Locate the cell with the specified text and output its (x, y) center coordinate. 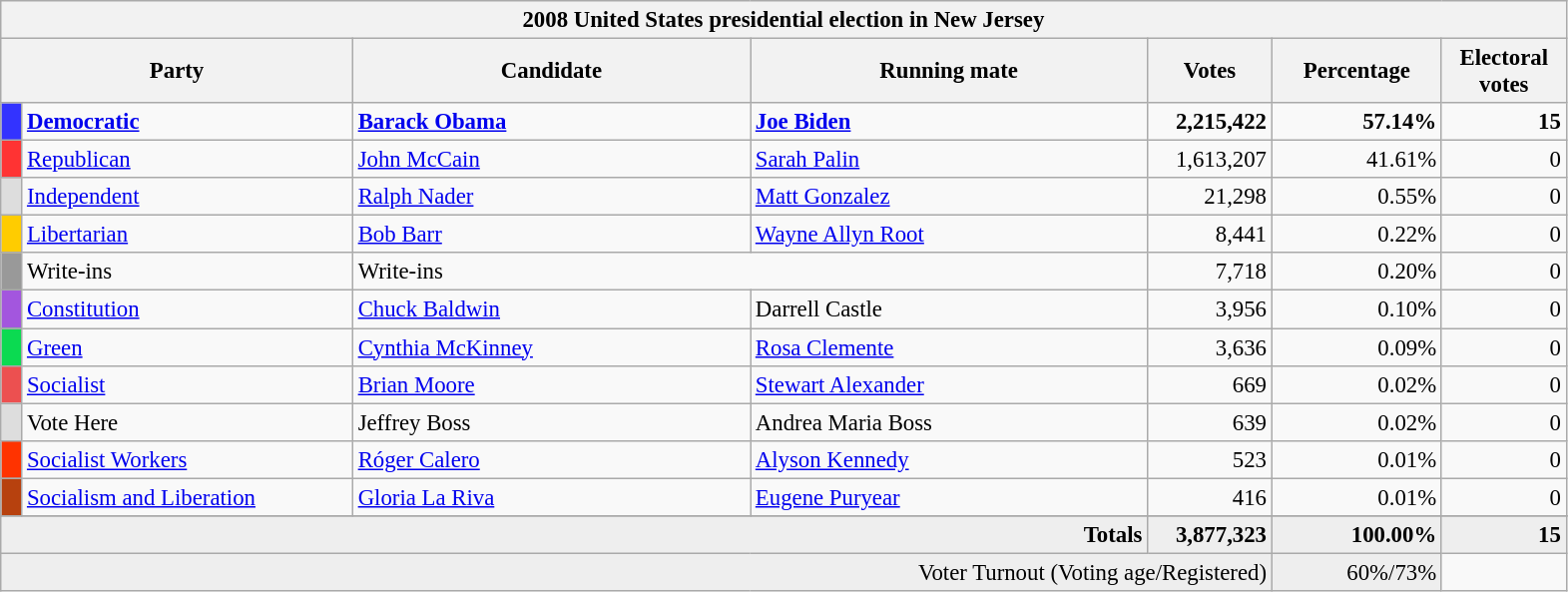
Socialism and Liberation (188, 497)
Constitution (188, 309)
Chuck Baldwin (551, 309)
416 (1210, 497)
Running mate (949, 72)
Democratic (188, 122)
523 (1210, 459)
Stewart Alexander (949, 384)
8,441 (1210, 235)
Percentage (1356, 72)
60%/73% (1356, 572)
Ralph Nader (551, 197)
3,956 (1210, 309)
Candidate (551, 72)
Jeffrey Boss (551, 422)
Alyson Kennedy (949, 459)
Andrea Maria Boss (949, 422)
21,298 (1210, 197)
Rosa Clemente (949, 347)
0.55% (1356, 197)
Gloria La Riva (551, 497)
Republican (188, 160)
41.61% (1356, 160)
Voter Turnout (Voting age/Registered) (637, 572)
Cynthia McKinney (551, 347)
Electoral votes (1503, 72)
0.20% (1356, 273)
Róger Calero (551, 459)
57.14% (1356, 122)
Totals (575, 535)
Brian Moore (551, 384)
0.09% (1356, 347)
Vote Here (188, 422)
1,613,207 (1210, 160)
Wayne Allyn Root (949, 235)
Party (178, 72)
2008 United States presidential election in New Jersey (784, 20)
7,718 (1210, 273)
639 (1210, 422)
0.22% (1356, 235)
Green (188, 347)
3,636 (1210, 347)
Socialist (188, 384)
3,877,323 (1210, 535)
Socialist Workers (188, 459)
Barack Obama (551, 122)
Bob Barr (551, 235)
John McCain (551, 160)
669 (1210, 384)
Libertarian (188, 235)
0.10% (1356, 309)
Votes (1210, 72)
100.00% (1356, 535)
Sarah Palin (949, 160)
Matt Gonzalez (949, 197)
Independent (188, 197)
2,215,422 (1210, 122)
Darrell Castle (949, 309)
Joe Biden (949, 122)
Eugene Puryear (949, 497)
